Find where the given text appears and provide that cell's center as (x, y) coordinate. 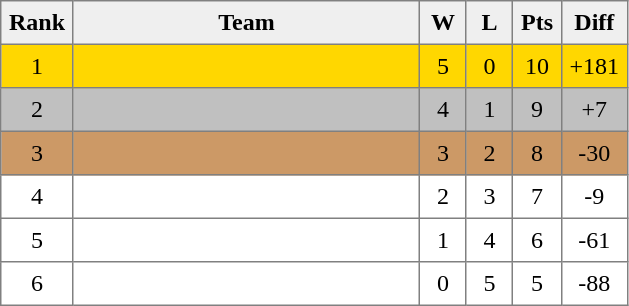
Team (246, 23)
10 (537, 66)
L (489, 23)
Rank (38, 23)
Diff (594, 23)
W (443, 23)
-61 (594, 240)
-30 (594, 153)
-88 (594, 284)
+181 (594, 66)
9 (537, 110)
8 (537, 153)
-9 (594, 197)
7 (537, 197)
+7 (594, 110)
Pts (537, 23)
